Identify which cell holds the provided text, then report its (x, y) central coordinate. 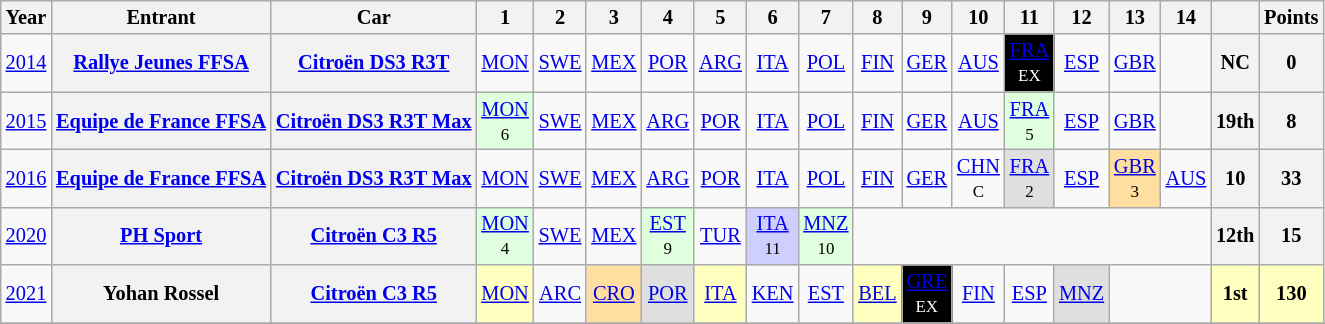
CRO (614, 294)
ARC (560, 294)
MNZ10 (826, 236)
MON4 (504, 236)
12 (1082, 17)
5 (720, 17)
4 (668, 17)
EST (826, 294)
GBR3 (1135, 178)
2021 (26, 294)
2 (560, 17)
15 (1291, 236)
6 (773, 17)
ITA11 (773, 236)
Yohan Rossel (161, 294)
Year (26, 17)
PH Sport (161, 236)
13 (1135, 17)
12th (1235, 236)
TUR (720, 236)
KEN (773, 294)
Entrant (161, 17)
Points (1291, 17)
33 (1291, 178)
19th (1235, 121)
CHNC (978, 178)
7 (826, 17)
MON6 (504, 121)
FRAEX (1030, 63)
2015 (26, 121)
GREEX (927, 294)
130 (1291, 294)
1st (1235, 294)
FRA5 (1030, 121)
2016 (26, 178)
EST9 (668, 236)
NC (1235, 63)
11 (1030, 17)
3 (614, 17)
BEL (877, 294)
2020 (26, 236)
9 (927, 17)
0 (1291, 63)
FRA2 (1030, 178)
2014 (26, 63)
Rallye Jeunes FFSA (161, 63)
Car (374, 17)
Citroën DS3 R3T (374, 63)
MNZ (1082, 294)
14 (1186, 17)
1 (504, 17)
